Extract the (X, Y) coordinate from the center of the cell holding the provided text.  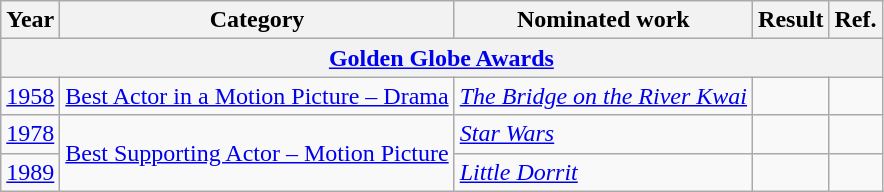
Ref. (856, 20)
Star Wars (603, 134)
Category (257, 20)
1978 (30, 134)
Nominated work (603, 20)
Result (791, 20)
The Bridge on the River Kwai (603, 96)
Best Actor in a Motion Picture – Drama (257, 96)
Best Supporting Actor – Motion Picture (257, 153)
1958 (30, 96)
1989 (30, 172)
Little Dorrit (603, 172)
Year (30, 20)
Golden Globe Awards (442, 58)
